Search for the cell housing the specified text and yield its [x, y] center coordinate. 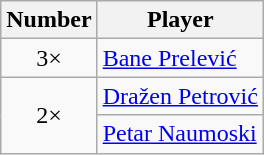
Player [180, 20]
Bane Prelević [180, 58]
3× [49, 58]
Dražen Petrović [180, 96]
2× [49, 115]
Number [49, 20]
Petar Naumoski [180, 134]
